Extract the [x, y] coordinate from the center of the cell holding the provided text.  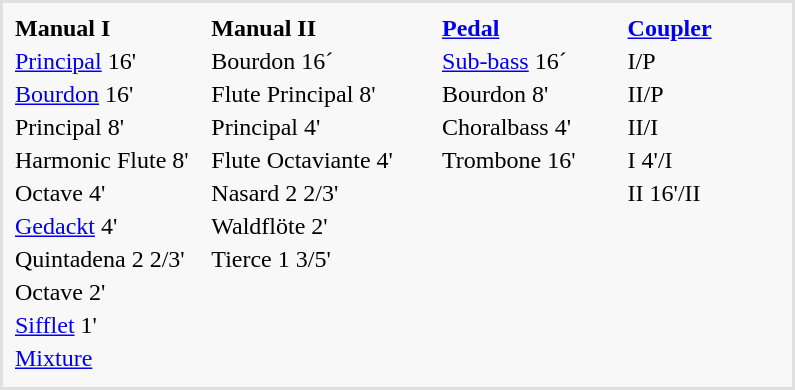
Bourdon 16´ [324, 61]
Flute Principal 8' [324, 95]
Manual II [324, 29]
II/P [704, 95]
Bourdon 8' [532, 95]
I 4'/I [704, 161]
Octave 2' [110, 293]
Trombone 16' [532, 161]
II/I [704, 127]
Mixture [110, 359]
Nasard 2 2/3' [324, 193]
Coupler [704, 29]
Principal 8' [110, 127]
Choralbass 4' [532, 127]
Quintadena 2 2/3' [110, 259]
Flute Octaviante 4' [324, 161]
Harmonic Flute 8' [110, 161]
Octave 4' [110, 193]
Waldflöte 2' [324, 227]
Manual I [110, 29]
II 16'/II [704, 193]
Tierce 1 3/5' [324, 259]
Sifflet 1' [110, 325]
Principal 4' [324, 127]
Sub-bass 16´ [532, 61]
I/P [704, 61]
Gedackt 4' [110, 227]
Pedal [532, 29]
Principal 16' [110, 61]
Bourdon 16' [110, 95]
